Detect which cell encompasses the target text, then output its (x, y) center coordinate. 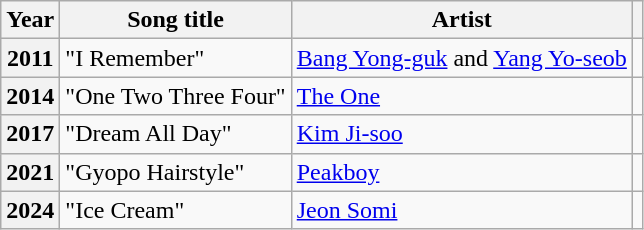
"Ice Cream" (176, 210)
Peakboy (462, 172)
"Dream All Day" (176, 134)
The One (462, 96)
2024 (30, 210)
Year (30, 20)
Kim Ji-soo (462, 134)
Artist (462, 20)
Jeon Somi (462, 210)
2021 (30, 172)
2011 (30, 58)
"I Remember" (176, 58)
2017 (30, 134)
Bang Yong-guk and Yang Yo-seob (462, 58)
2014 (30, 96)
"One Two Three Four" (176, 96)
Song title (176, 20)
"Gyopo Hairstyle" (176, 172)
